Identify which cell holds the provided text, then report its (X, Y) central coordinate. 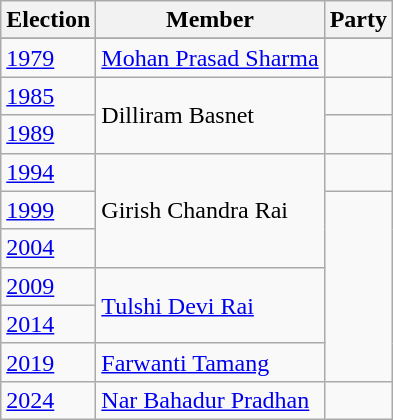
Member (210, 20)
1999 (48, 210)
1989 (48, 134)
Mohan Prasad Sharma (210, 58)
Dilliram Basnet (210, 115)
Girish Chandra Rai (210, 210)
2014 (48, 324)
1979 (48, 58)
Election (48, 20)
Nar Bahadur Pradhan (210, 400)
2004 (48, 248)
1994 (48, 172)
2009 (48, 286)
2024 (48, 400)
2019 (48, 362)
Farwanti Tamang (210, 362)
Tulshi Devi Rai (210, 305)
1985 (48, 96)
Party (358, 20)
